Detect which cell encompasses the target text, then output its (X, Y) center coordinate. 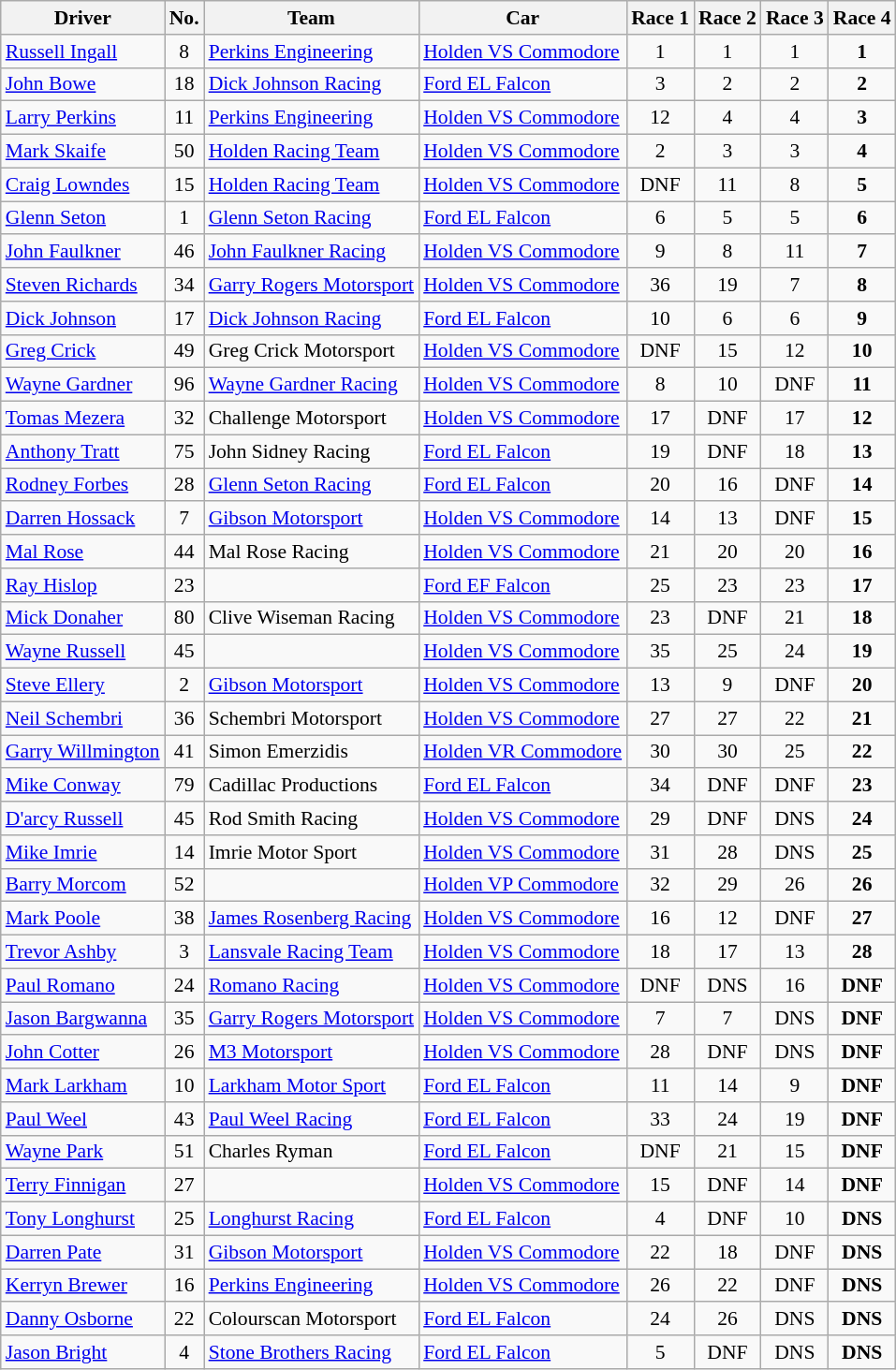
Holden VP Commodore (522, 885)
John Cotter (82, 1053)
Race 1 (660, 18)
Kerryn Brewer (82, 1286)
Charles Ryman (312, 1152)
Darren Pate (82, 1252)
Mike Imrie (82, 852)
John Sidney Racing (312, 451)
Steve Ellery (82, 685)
John Faulkner Racing (312, 252)
80 (184, 618)
Simon Emerzidis (312, 752)
Wayne Russell (82, 652)
Greg Crick (82, 351)
Steven Richards (82, 285)
Glenn Seton (82, 218)
Larry Perkins (82, 118)
Barry Morcom (82, 885)
Russell Ingall (82, 52)
50 (184, 152)
Mick Donaher (82, 618)
No. (184, 18)
44 (184, 552)
M3 Motorsport (312, 1053)
46 (184, 252)
38 (184, 919)
James Rosenberg Racing (312, 919)
Schembri Motorsport (312, 718)
Darren Hossack (82, 519)
D'arcy Russell (82, 818)
Race 2 (727, 18)
Mark Poole (82, 919)
79 (184, 786)
Team (312, 18)
John Faulkner (82, 252)
Paul Weel Racing (312, 1119)
Rod Smith Racing (312, 818)
Anthony Tratt (82, 451)
Larkham Motor Sport (312, 1085)
Challenge Motorsport (312, 419)
96 (184, 385)
Neil Schembri (82, 718)
Rodney Forbes (82, 485)
John Bowe (82, 84)
Romano Racing (312, 985)
41 (184, 752)
Stone Brothers Racing (312, 1352)
Driver (82, 18)
Wayne Gardner Racing (312, 385)
Holden VR Commodore (522, 752)
Jason Bargwanna (82, 1019)
Ford EF Falcon (522, 585)
Dick Johnson (82, 318)
Tomas Mezera (82, 419)
Paul Weel (82, 1119)
Trevor Ashby (82, 952)
Race 3 (795, 18)
52 (184, 885)
51 (184, 1152)
Ray Hislop (82, 585)
Clive Wiseman Racing (312, 618)
43 (184, 1119)
Paul Romano (82, 985)
Wayne Park (82, 1152)
Jason Bright (82, 1352)
Danny Osborne (82, 1319)
Wayne Gardner (82, 385)
Greg Crick Motorsport (312, 351)
Imrie Motor Sport (312, 852)
33 (660, 1119)
Car (522, 18)
Garry Willmington (82, 752)
Longhurst Racing (312, 1219)
Lansvale Racing Team (312, 952)
Mark Larkham (82, 1085)
Terry Finnigan (82, 1186)
49 (184, 351)
75 (184, 451)
Mike Conway (82, 786)
Colourscan Motorsport (312, 1319)
Mal Rose (82, 552)
Craig Lowndes (82, 184)
Cadillac Productions (312, 786)
Mal Rose Racing (312, 552)
Race 4 (862, 18)
Tony Longhurst (82, 1219)
Mark Skaife (82, 152)
